Capture the cell that displays the provided text and extract its [X, Y] central coordinate. 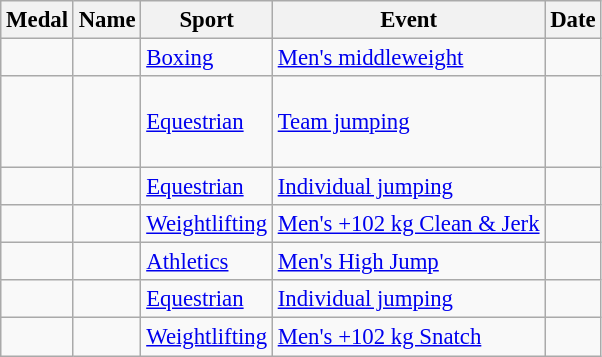
Men's middleweight [408, 58]
Medal [38, 20]
Men's +102 kg Snatch [408, 337]
Boxing [207, 58]
Date [573, 20]
Athletics [207, 262]
Sport [207, 20]
Name [107, 20]
Team jumping [408, 122]
Event [408, 20]
Men's +102 kg Clean & Jerk [408, 224]
Men's High Jump [408, 262]
